Provide the [X, Y] coordinate of the cell's center where the given text is located.  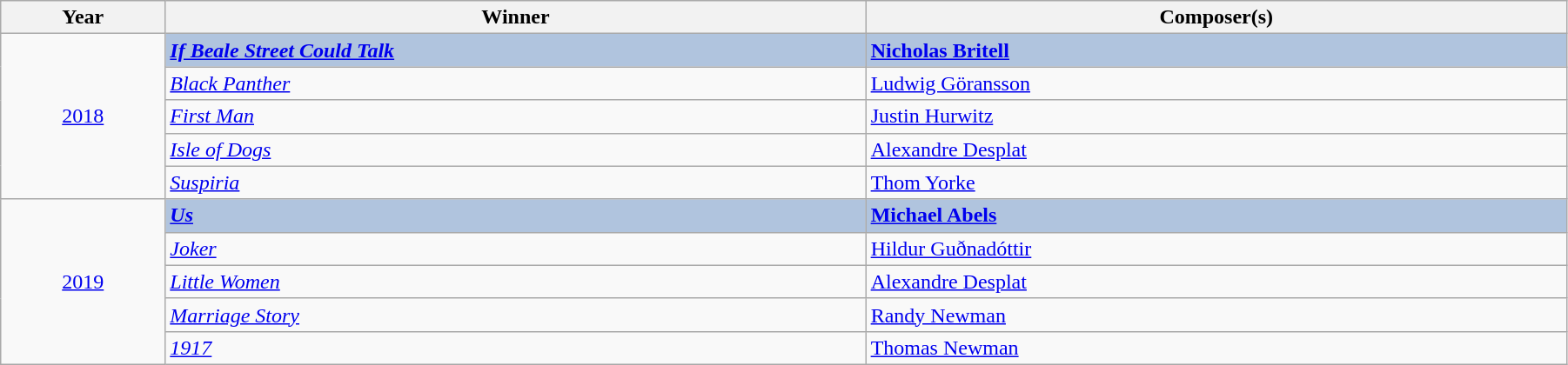
Isle of Dogs [515, 149]
Marriage Story [515, 315]
Composer(s) [1216, 17]
Michael Abels [1216, 216]
1917 [515, 348]
2019 [84, 282]
Thomas Newman [1216, 348]
First Man [515, 116]
2018 [84, 116]
If Beale Street Could Talk [515, 50]
Black Panther [515, 83]
Joker [515, 249]
Hildur Guðnadóttir [1216, 249]
Nicholas Britell [1216, 50]
Justin Hurwitz [1216, 116]
Ludwig Göransson [1216, 83]
Little Women [515, 282]
Winner [515, 17]
Thom Yorke [1216, 182]
Randy Newman [1216, 315]
Suspiria [515, 182]
Year [84, 17]
Us [515, 216]
